Identify which cell holds the provided text, then report its (X, Y) central coordinate. 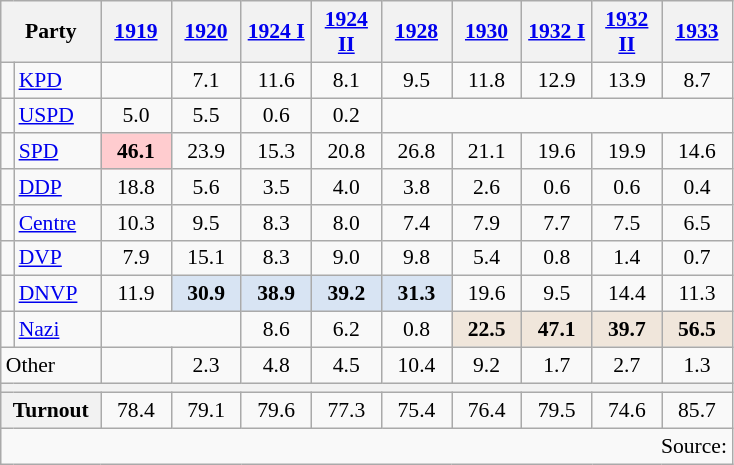
76.4 (487, 411)
7.1 (206, 80)
8.6 (276, 330)
8.1 (346, 80)
79.5 (557, 411)
77.3 (346, 411)
5.4 (487, 258)
7.7 (557, 223)
18.8 (136, 187)
74.6 (627, 411)
5.6 (206, 187)
1924 I (276, 32)
Party (51, 32)
38.9 (276, 294)
DVP (58, 258)
19.9 (627, 152)
22.5 (487, 330)
1932 I (557, 32)
SPD (58, 152)
56.5 (697, 330)
8.0 (346, 223)
75.4 (416, 411)
0.4 (697, 187)
1932 II (627, 32)
USPD (58, 116)
46.1 (136, 152)
12.9 (557, 80)
79.1 (206, 411)
1.7 (557, 365)
79.6 (276, 411)
1.4 (627, 258)
85.7 (697, 411)
10.4 (416, 365)
47.1 (557, 330)
Nazi (58, 330)
6.5 (697, 223)
DNVP (58, 294)
21.1 (487, 152)
9.0 (346, 258)
20.8 (346, 152)
1919 (136, 32)
14.6 (697, 152)
DDP (58, 187)
4.5 (346, 365)
2.3 (206, 365)
39.2 (346, 294)
13.9 (627, 80)
9.2 (487, 365)
11.9 (136, 294)
Other (51, 365)
8.7 (697, 80)
1920 (206, 32)
11.8 (487, 80)
1.3 (697, 365)
1930 (487, 32)
39.7 (627, 330)
10.3 (136, 223)
3.8 (416, 187)
Turnout (51, 411)
7.5 (627, 223)
KPD (58, 80)
Centre (58, 223)
0.2 (346, 116)
1933 (697, 32)
11.6 (276, 80)
14.4 (627, 294)
6.2 (346, 330)
4.0 (346, 187)
15.1 (206, 258)
4.8 (276, 365)
5.0 (136, 116)
26.8 (416, 152)
11.3 (697, 294)
15.3 (276, 152)
1928 (416, 32)
23.9 (206, 152)
3.5 (276, 187)
0.7 (697, 258)
9.8 (416, 258)
1924 II (346, 32)
5.5 (206, 116)
7.4 (416, 223)
31.3 (416, 294)
2.7 (627, 365)
Source: (366, 447)
2.6 (487, 187)
78.4 (136, 411)
30.9 (206, 294)
